Detect which cell encompasses the target text, then output its [X, Y] center coordinate. 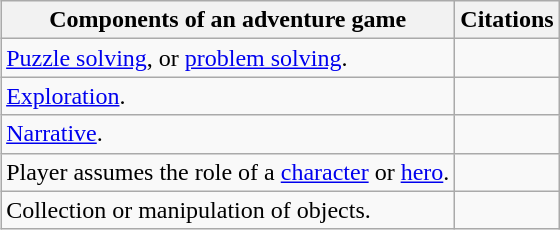
Citations [507, 20]
Exploration. [228, 96]
Collection or manipulation of objects. [228, 210]
Components of an adventure game [228, 20]
Narrative. [228, 134]
Player assumes the role of a character or hero. [228, 172]
Puzzle solving, or problem solving. [228, 58]
